Find where the given text appears and provide that cell's center as (X, Y) coordinate. 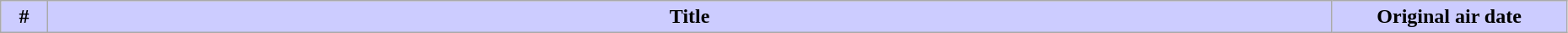
Original air date (1449, 17)
Title (689, 17)
# (24, 17)
